Return (x, y) of the center of cell containing provided text 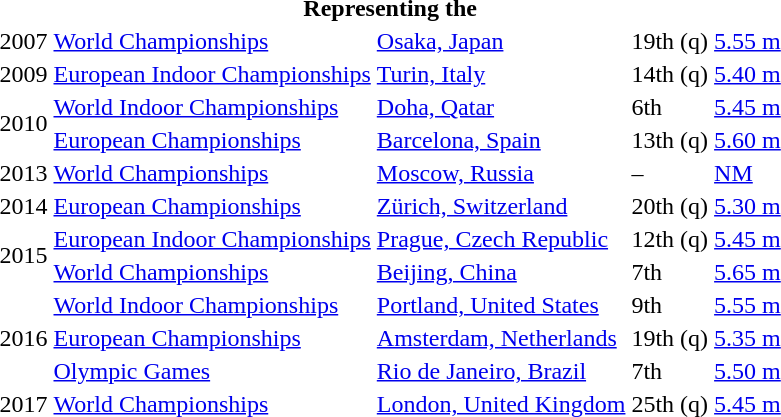
Prague, Czech Republic (501, 239)
Portland, United States (501, 305)
Zürich, Switzerland (501, 206)
– (670, 173)
Olympic Games (212, 371)
Amsterdam, Netherlands (501, 338)
Beijing, China (501, 272)
Osaka, Japan (501, 41)
Turin, Italy (501, 74)
13th (q) (670, 140)
Barcelona, Spain (501, 140)
6th (670, 107)
Doha, Qatar (501, 107)
Rio de Janeiro, Brazil (501, 371)
20th (q) (670, 206)
Moscow, Russia (501, 173)
14th (q) (670, 74)
12th (q) (670, 239)
9th (670, 305)
